Locate the cell with the specified text and output its (X, Y) center coordinate. 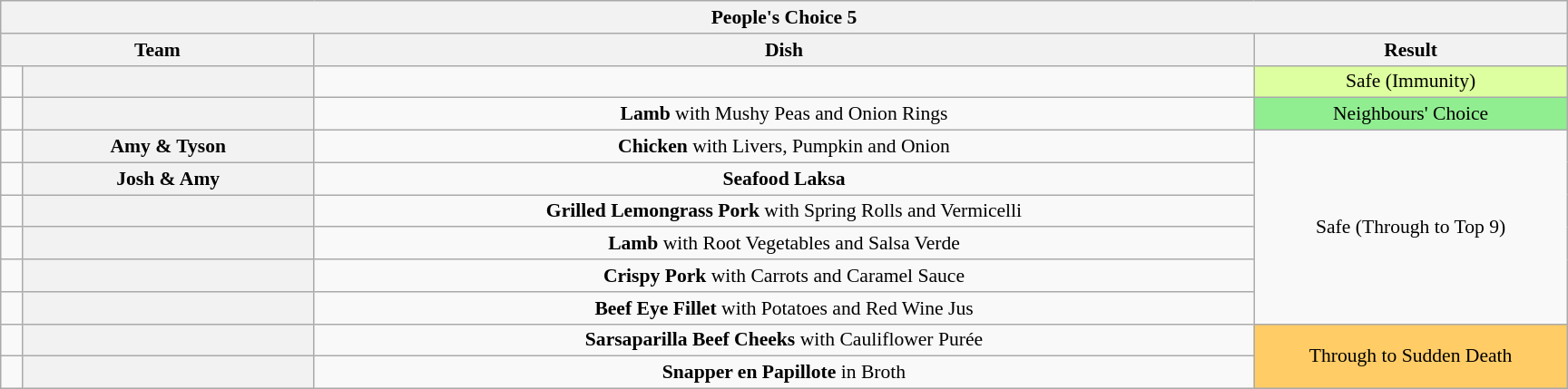
Lamb with Root Vegetables and Salsa Verde (784, 244)
Seafood Laksa (784, 179)
Dish (784, 50)
Neighbours' Choice (1410, 114)
Safe (Through to Top 9) (1410, 228)
Snapper en Papillote in Broth (784, 373)
Crispy Pork with Carrots and Caramel Sauce (784, 276)
Result (1410, 50)
People's Choice 5 (784, 17)
Through to Sudden Death (1410, 355)
Safe (Immunity) (1410, 82)
Beef Eye Fillet with Potatoes and Red Wine Jus (784, 308)
Team (158, 50)
Lamb with Mushy Peas and Onion Rings (784, 114)
Chicken with Livers, Pumpkin and Onion (784, 147)
Sarsaparilla Beef Cheeks with Cauliflower Purée (784, 340)
Grilled Lemongrass Pork with Spring Rolls and Vermicelli (784, 211)
Josh & Amy (168, 179)
Amy & Tyson (168, 147)
